Return the (X, Y) coordinate for the center point of the cell that contains the specified text.  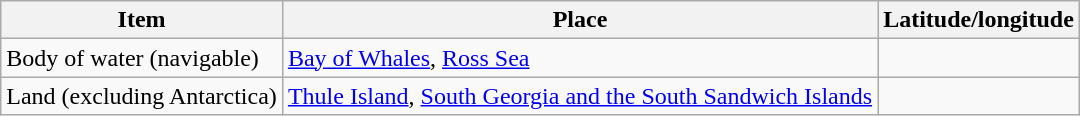
Latitude/longitude (979, 20)
Thule Island, South Georgia and the South Sandwich Islands (580, 96)
Place (580, 20)
Item (142, 20)
Land (excluding Antarctica) (142, 96)
Bay of Whales, Ross Sea (580, 58)
Body of water (navigable) (142, 58)
